Capture the cell that displays the provided text and extract its [X, Y] central coordinate. 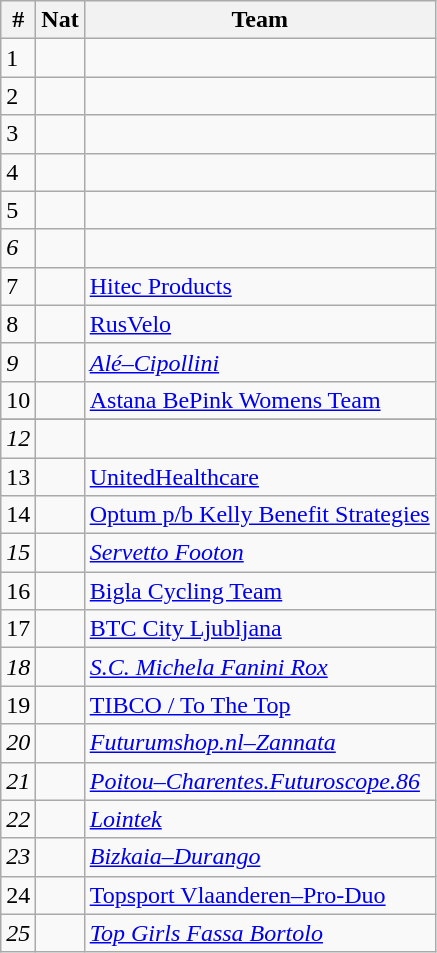
18 [18, 667]
Nat [60, 20]
2 [18, 96]
Alé–Cipollini [260, 362]
22 [18, 819]
S.C. Michela Fanini Rox [260, 667]
TIBCO / To The Top [260, 705]
14 [18, 515]
Top Girls Fassa Bortolo [260, 933]
7 [18, 286]
25 [18, 933]
Lointek [260, 819]
12 [18, 438]
Topsport Vlaanderen–Pro-Duo [260, 895]
15 [18, 553]
Futurumshop.nl–Zannata [260, 743]
21 [18, 781]
# [18, 20]
13 [18, 477]
Team [260, 20]
4 [18, 172]
Servetto Footon [260, 553]
9 [18, 362]
20 [18, 743]
Hitec Products [260, 286]
Poitou–Charentes.Futuroscope.86 [260, 781]
19 [18, 705]
5 [18, 210]
16 [18, 591]
UnitedHealthcare [260, 477]
3 [18, 134]
10 [18, 400]
Astana BePink Womens Team [260, 400]
RusVelo [260, 324]
8 [18, 324]
17 [18, 629]
24 [18, 895]
6 [18, 248]
Bigla Cycling Team [260, 591]
23 [18, 857]
BTC City Ljubljana [260, 629]
Optum p/b Kelly Benefit Strategies [260, 515]
Bizkaia–Durango [260, 857]
1 [18, 58]
